From the cell containing the given text, extract its center point as (x, y) coordinate. 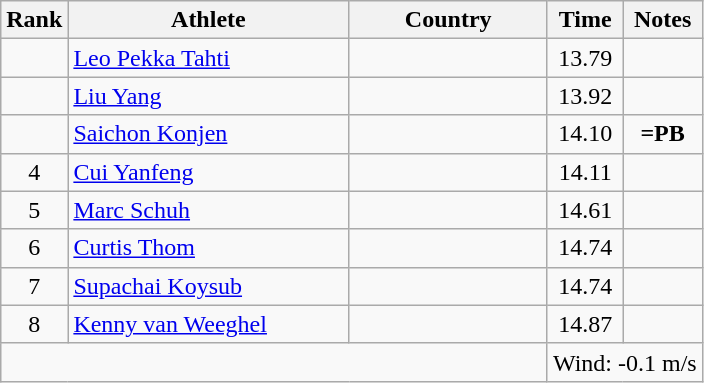
Liu Yang (208, 96)
14.61 (584, 210)
Time (584, 20)
Notes (662, 20)
Curtis Thom (208, 248)
Country (448, 20)
5 (34, 210)
14.87 (584, 324)
8 (34, 324)
13.79 (584, 58)
Marc Schuh (208, 210)
=PB (662, 134)
14.10 (584, 134)
4 (34, 172)
Saichon Konjen (208, 134)
Leo Pekka Tahti (208, 58)
13.92 (584, 96)
6 (34, 248)
Kenny van Weeghel (208, 324)
Wind: -0.1 m/s (624, 362)
14.11 (584, 172)
Athlete (208, 20)
Rank (34, 20)
Supachai Koysub (208, 286)
Cui Yanfeng (208, 172)
7 (34, 286)
